Scan for the cell matching the given text and deliver its [X, Y] coordinate at center. 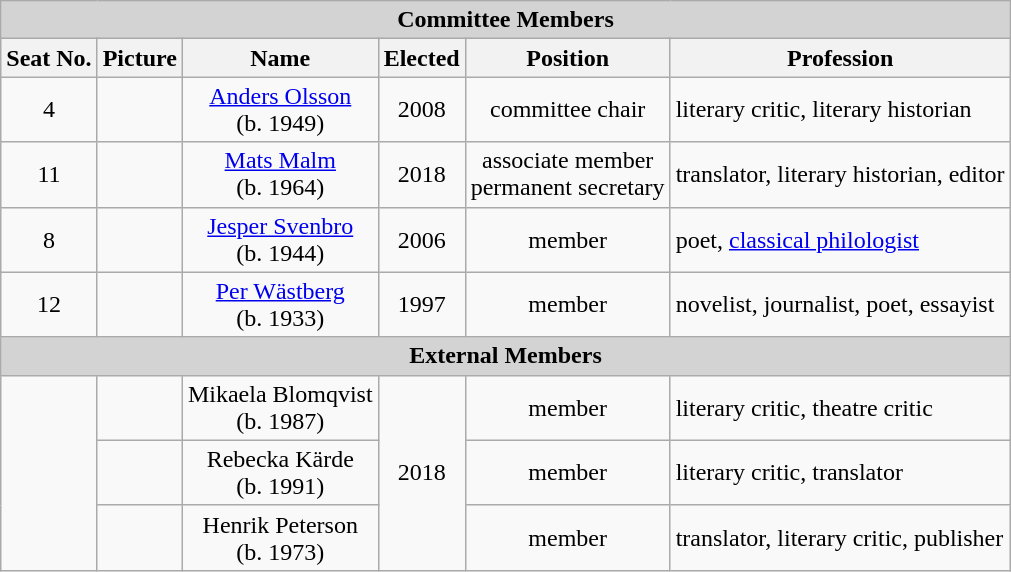
literary critic, translator [840, 472]
Name [280, 58]
associate memberpermanent secretary [568, 174]
Profession [840, 58]
Per Wästberg (b. 1933) [280, 304]
Jesper Svenbro (b. 1944) [280, 240]
translator, literary critic, publisher [840, 538]
12 [49, 304]
2008 [422, 110]
4 [49, 110]
Mats Malm (b. 1964) [280, 174]
Mikaela Blomqvist (b. 1987) [280, 408]
translator, literary historian, editor [840, 174]
Seat No. [49, 58]
Rebecka Kärde (b. 1991) [280, 472]
literary critic, theatre critic [840, 408]
Henrik Peterson (b. 1973) [280, 538]
Committee Members [506, 20]
Picture [140, 58]
Elected [422, 58]
literary critic, literary historian [840, 110]
8 [49, 240]
External Members [506, 356]
11 [49, 174]
1997 [422, 304]
poet, classical philologist [840, 240]
2006 [422, 240]
novelist, journalist, poet, essayist [840, 304]
Anders Olsson (b. 1949) [280, 110]
committee chair [568, 110]
Position [568, 58]
